From the cell containing the given text, extract its center point as [x, y] coordinate. 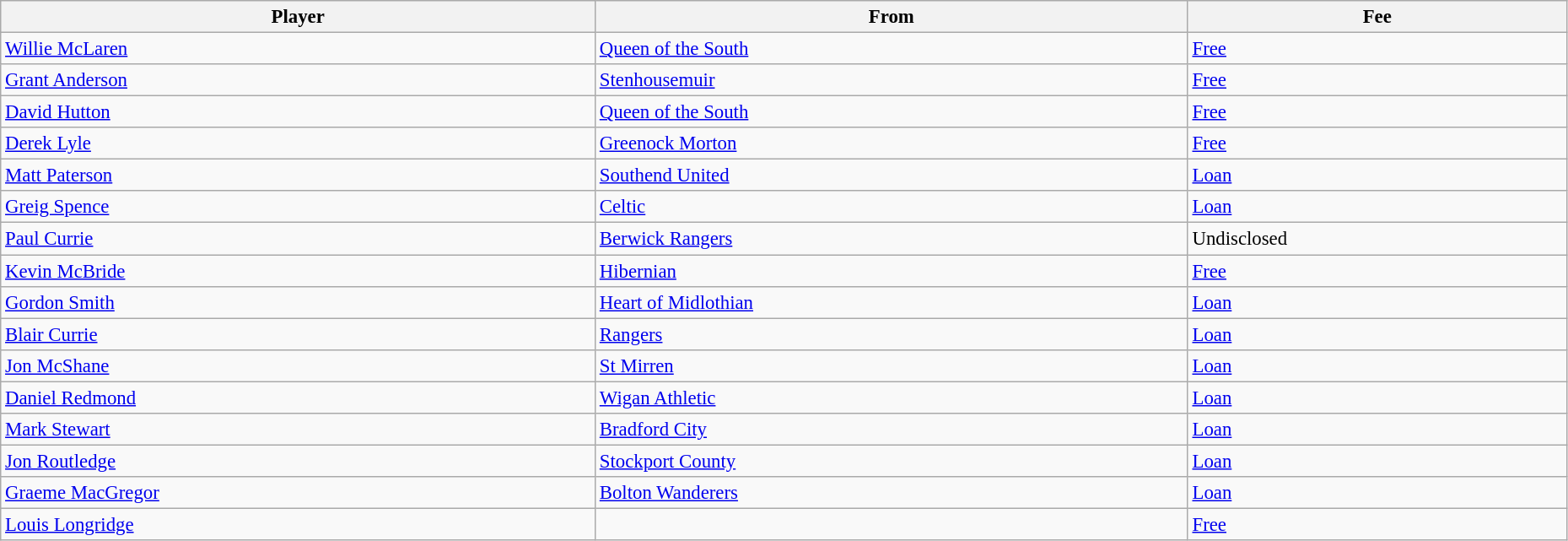
Blair Currie [299, 334]
Greig Spence [299, 207]
Derek Lyle [299, 143]
Stockport County [891, 461]
Southend United [891, 176]
Daniel Redmond [299, 398]
Wigan Athletic [891, 398]
Jon McShane [299, 365]
Grant Anderson [299, 80]
Jon Routledge [299, 461]
Bradford City [891, 430]
St Mirren [891, 365]
Stenhousemuir [891, 80]
Undisclosed [1377, 239]
Fee [1377, 17]
David Hutton [299, 112]
Heart of Midlothian [891, 302]
Gordon Smith [299, 302]
Louis Longridge [299, 524]
Bolton Wanderers [891, 493]
Hibernian [891, 271]
Kevin McBride [299, 271]
Matt Paterson [299, 176]
Berwick Rangers [891, 239]
Player [299, 17]
Willie McLaren [299, 49]
Celtic [891, 207]
Mark Stewart [299, 430]
Greenock Morton [891, 143]
From [891, 17]
Paul Currie [299, 239]
Graeme MacGregor [299, 493]
Rangers [891, 334]
